Detect which cell encompasses the target text, then output its [x, y] center coordinate. 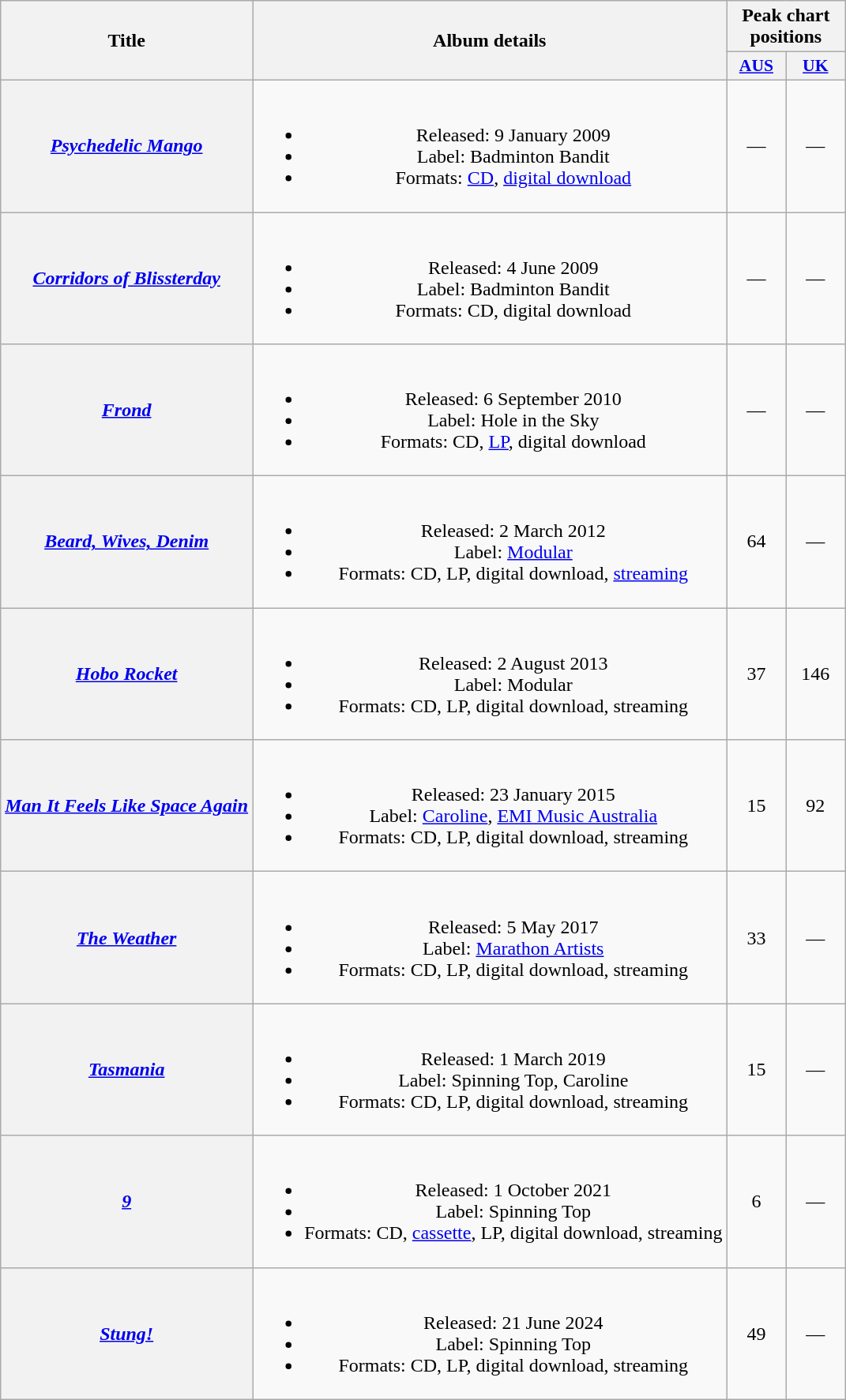
Tasmania [126, 1069]
64 [757, 542]
UK [815, 66]
Hobo Rocket [126, 674]
Title [126, 41]
Released: 9 January 2009Label: Badminton Bandit Formats: CD, digital download [490, 145]
Released: 6 September 2010Label: Hole in the Sky Formats: CD, LP, digital download [490, 411]
Released: 4 June 2009Label: Badminton Bandit Formats: CD, digital download [490, 278]
49 [757, 1333]
92 [815, 805]
Beard, Wives, Denim [126, 542]
37 [757, 674]
Corridors of Blissterday [126, 278]
Released: 5 May 2017Label: Marathon Artists Formats: CD, LP, digital download, streaming [490, 938]
Released: 2 March 2012Label: Modular Formats: CD, LP, digital download, streaming [490, 542]
Peak chart positions [786, 27]
The Weather [126, 938]
Released: 1 October 2021Label: Spinning Top Formats: CD, cassette, LP, digital download, streaming [490, 1202]
Released: 1 March 2019Label: Spinning Top, Caroline Formats: CD, LP, digital download, streaming [490, 1069]
Released: 21 June 2024Label: Spinning Top Formats: CD, LP, digital download, streaming [490, 1333]
33 [757, 938]
146 [815, 674]
Album details [490, 41]
Psychedelic Mango [126, 145]
AUS [757, 66]
9 [126, 1202]
Man It Feels Like Space Again [126, 805]
Released: 2 August 2013Label: Modular Formats: CD, LP, digital download, streaming [490, 674]
Stung! [126, 1333]
Frond [126, 411]
Released: 23 January 2015Label: Caroline, EMI Music Australia Formats: CD, LP, digital download, streaming [490, 805]
6 [757, 1202]
